Output the (x, y) coordinate of the center of the cell containing the given text.  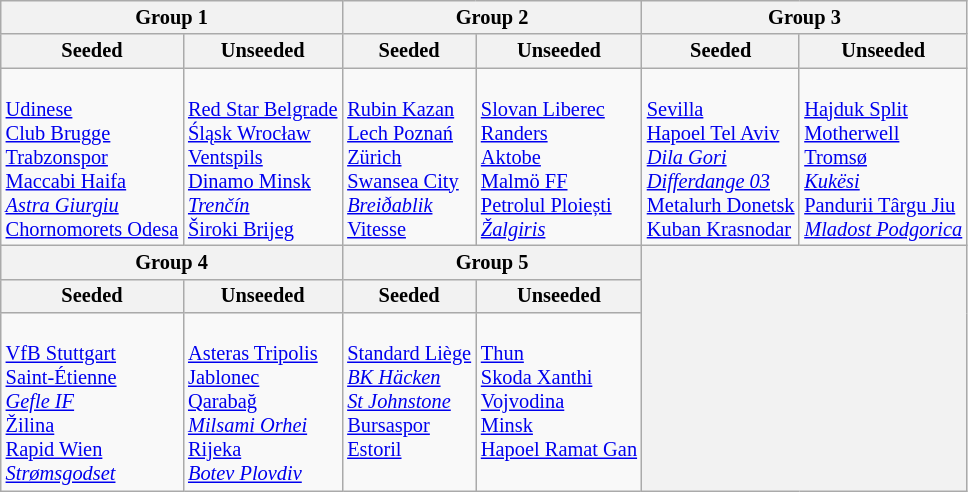
Group 4 (172, 262)
Group 1 (172, 17)
Slovan Liberec Randers Aktobe Malmö FF Petrolul Ploiești Žalgiris (559, 157)
Standard Liège BK Häcken St Johnstone Bursaspor Estoril (409, 402)
Group 5 (492, 262)
Asteras Tripolis Jablonec Qarabağ Milsami Orhei Rijeka Botev Plovdiv (262, 402)
Thun Skoda Xanthi Vojvodina Minsk Hapoel Ramat Gan (559, 402)
Hajduk Split Motherwell Tromsø Kukësi Pandurii Târgu Jiu Mladost Podgorica (883, 157)
Group 3 (804, 17)
Rubin Kazan Lech Poznań Zürich Swansea City Breiðablik Vitesse (409, 157)
Sevilla Hapoel Tel Aviv Dila Gori Differdange 03 Metalurh Donetsk Kuban Krasnodar (720, 157)
Red Star Belgrade Śląsk Wrocław Ventspils Dinamo Minsk Trenčín Široki Brijeg (262, 157)
Group 2 (492, 17)
Udinese Club Brugge Trabzonspor Maccabi Haifa Astra Giurgiu Chornomorets Odesa (92, 157)
VfB Stuttgart Saint-Étienne Gefle IF Žilina Rapid Wien Strømsgodset (92, 402)
